From the cell containing the given text, extract its center point as [X, Y] coordinate. 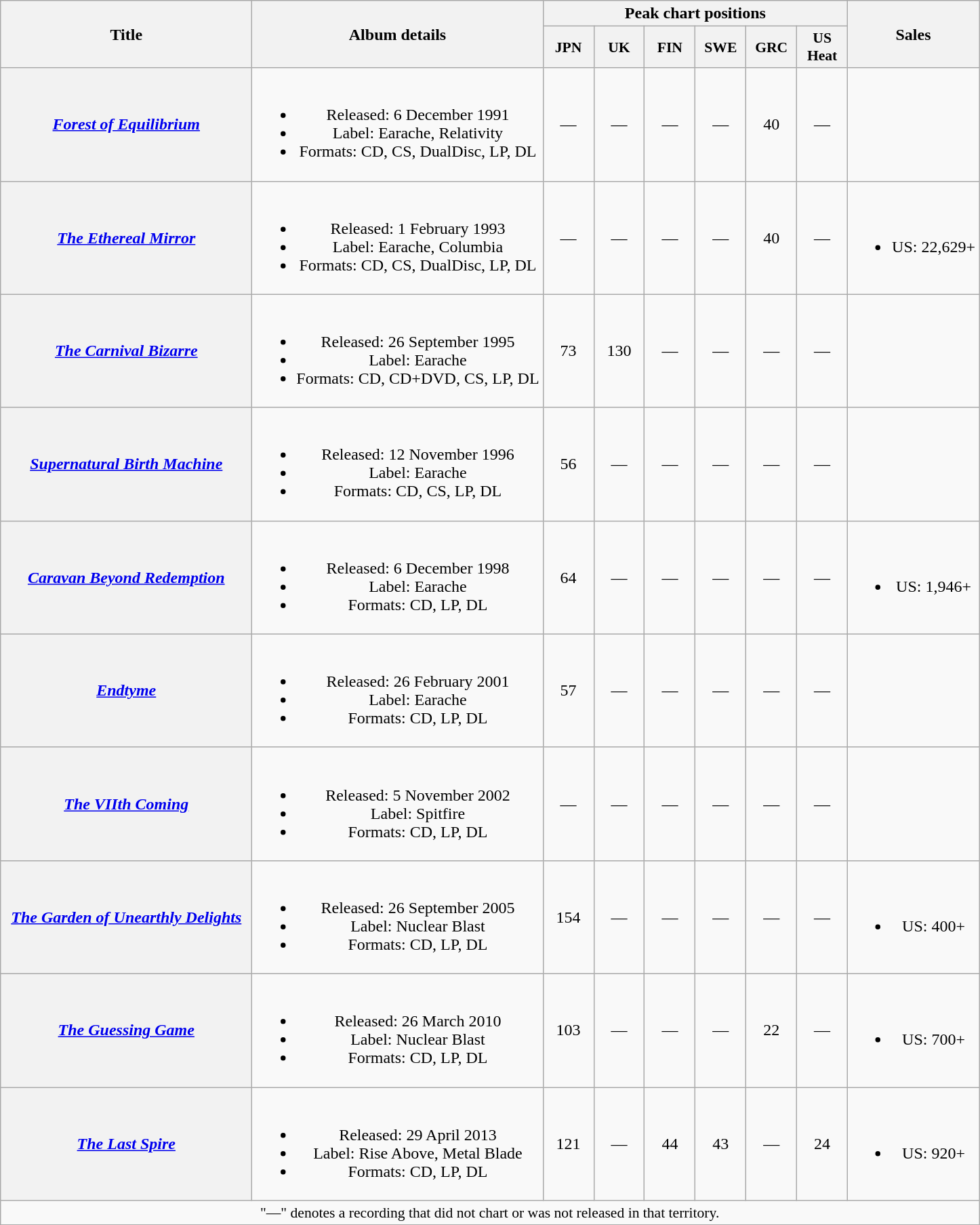
US: 22,629+ [914, 237]
US: 920+ [914, 1144]
121 [568, 1144]
The Last Spire [126, 1144]
FIN [670, 47]
JPN [568, 47]
130 [619, 351]
USHeat [823, 47]
Released: 1 February 1993Label: Earache, ColumbiaFormats: CD, CS, DualDisc, LP, DL [397, 237]
154 [568, 917]
The Guessing Game [126, 1030]
"—" denotes a recording that did not chart or was not released in that territory. [490, 1213]
GRC [771, 47]
43 [721, 1144]
103 [568, 1030]
57 [568, 690]
Released: 26 February 2001Label: EaracheFormats: CD, LP, DL [397, 690]
Supernatural Birth Machine [126, 464]
The VIIth Coming [126, 804]
Peak chart positions [695, 14]
Released: 12 November 1996Label: EaracheFormats: CD, CS, LP, DL [397, 464]
44 [670, 1144]
Released: 29 April 2013Label: Rise Above, Metal BladeFormats: CD, LP, DL [397, 1144]
56 [568, 464]
24 [823, 1144]
Endtyme [126, 690]
Caravan Beyond Redemption [126, 578]
The Garden of Unearthly Delights [126, 917]
22 [771, 1030]
SWE [721, 47]
Released: 5 November 2002Label: SpitfireFormats: CD, LP, DL [397, 804]
Released: 26 September 1995Label: EaracheFormats: CD, CD+DVD, CS, LP, DL [397, 351]
The Carnival Bizarre [126, 351]
Sales [914, 34]
64 [568, 578]
Released: 6 December 1998Label: EaracheFormats: CD, LP, DL [397, 578]
Title [126, 34]
Album details [397, 34]
Released: 6 December 1991Label: Earache, RelativityFormats: CD, CS, DualDisc, LP, DL [397, 125]
US: 1,946+ [914, 578]
The Ethereal Mirror [126, 237]
US: 400+ [914, 917]
Forest of Equilibrium [126, 125]
Released: 26 September 2005Label: Nuclear BlastFormats: CD, LP, DL [397, 917]
UK [619, 47]
Released: 26 March 2010Label: Nuclear BlastFormats: CD, LP, DL [397, 1030]
US: 700+ [914, 1030]
73 [568, 351]
